Provide the [x, y] coordinate of the cell's center where the given text is located.  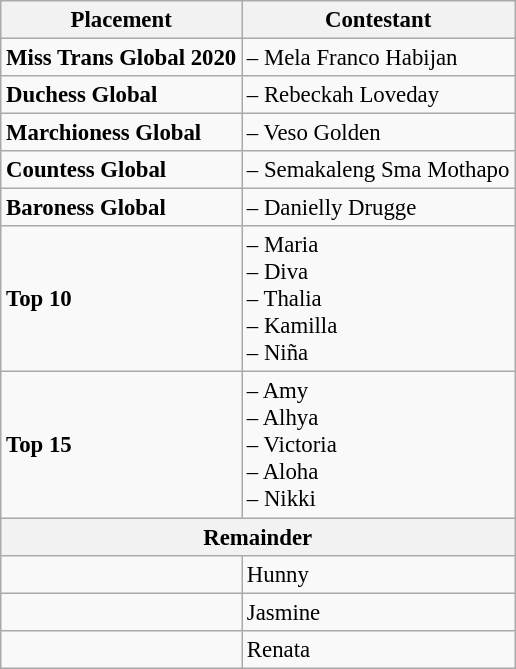
Jasmine [378, 612]
Placement [122, 20]
– Danielly Drugge [378, 208]
Renata [378, 649]
Remainder [258, 537]
Miss Trans Global 2020 [122, 58]
Contestant [378, 20]
– Semakaleng Sma Mothapo [378, 170]
– Rebeckah Loveday [378, 95]
Duchess Global [122, 95]
– Mela Franco Habijan [378, 58]
Countess Global [122, 170]
– Veso Golden [378, 133]
Marchioness Global [122, 133]
– Amy – Alhya – Victoria – Aloha – Nikki [378, 445]
Baroness Global [122, 208]
Top 15 [122, 445]
Top 10 [122, 299]
Hunny [378, 574]
– Maria – Diva – Thalia – Kamilla – Niña [378, 299]
